For the text-containing cell, return its midpoint in (x, y) coordinate format. 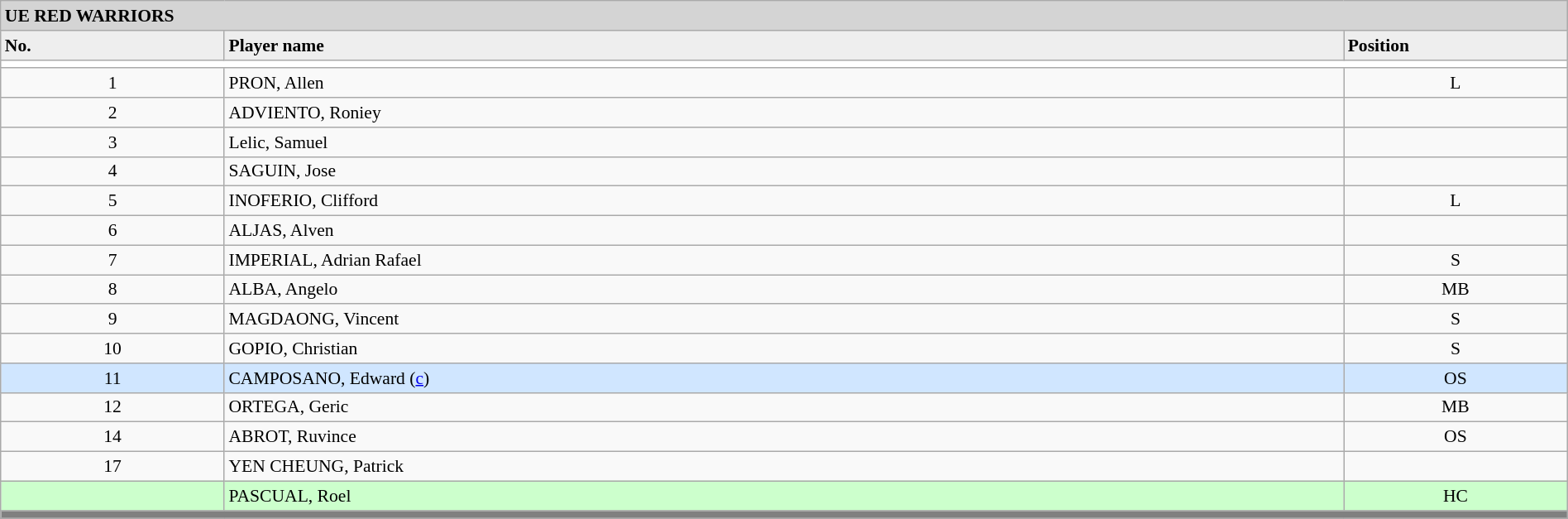
ABROT, Ruvince (784, 437)
4 (112, 171)
INOFERIO, Clifford (784, 201)
5 (112, 201)
PASCUAL, Roel (784, 496)
9 (112, 320)
3 (112, 142)
8 (112, 290)
1 (112, 84)
UE RED WARRIORS (784, 16)
ALJAS, Alven (784, 231)
MAGDAONG, Vincent (784, 320)
14 (112, 437)
ALBA, Angelo (784, 290)
ADVIENTO, Roniey (784, 113)
7 (112, 260)
SAGUIN, Jose (784, 171)
2 (112, 113)
11 (112, 378)
HC (1456, 496)
No. (112, 46)
YEN CHEUNG, Patrick (784, 467)
Position (1456, 46)
10 (112, 348)
12 (112, 407)
PRON, Allen (784, 84)
ORTEGA, Geric (784, 407)
CAMPOSANO, Edward (c) (784, 378)
GOPIO, Christian (784, 348)
6 (112, 231)
17 (112, 467)
IMPERIAL, Adrian Rafael (784, 260)
Player name (784, 46)
Lelic, Samuel (784, 142)
